Capture the cell that displays the provided text and extract its [x, y] central coordinate. 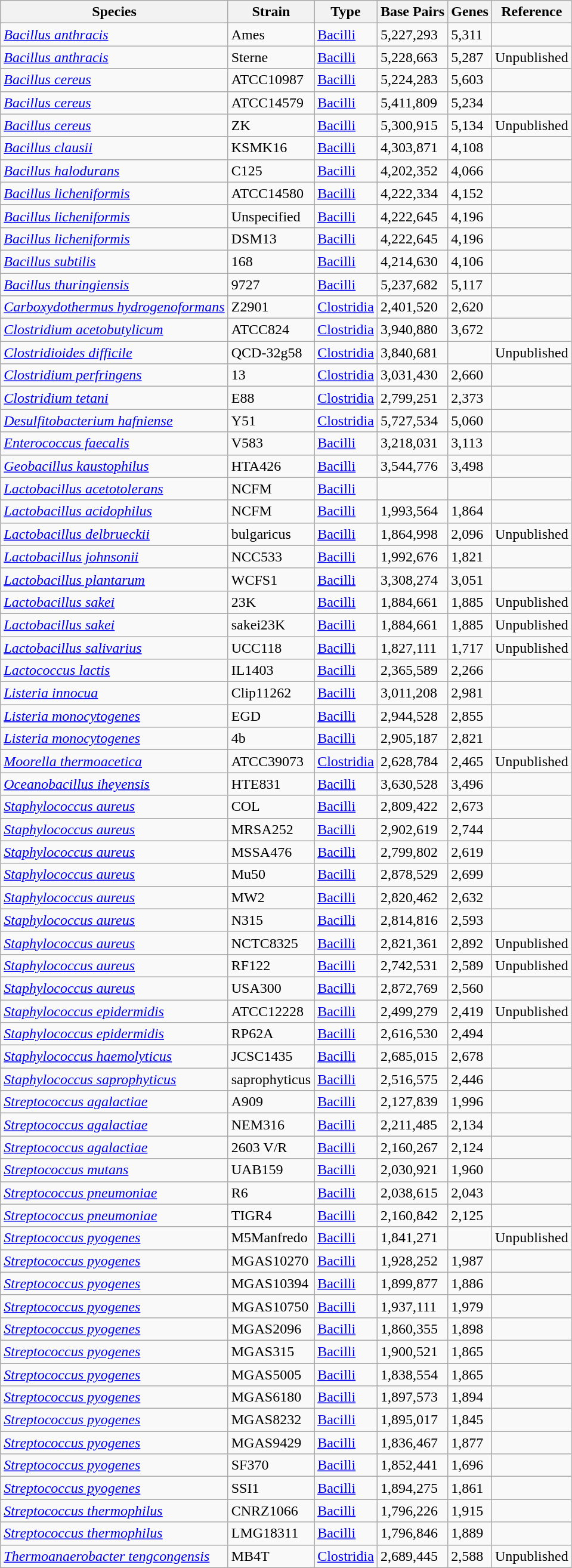
Genes [470, 12]
Geobacillus kaustophilus [115, 466]
2,878,529 [412, 875]
Lactobacillus acidophilus [115, 511]
2603 V/R [271, 1147]
2,699 [470, 875]
UAB159 [271, 1170]
MRSA252 [271, 829]
1,696 [470, 1465]
2,160,267 [412, 1147]
Streptococcus mutans [115, 1170]
IL1403 [271, 671]
R6 [271, 1193]
2,620 [470, 307]
4,214,630 [412, 261]
2,134 [470, 1125]
Enterococcus faecalis [115, 443]
5,228,663 [412, 57]
2,365,589 [412, 671]
23K [271, 602]
HTA426 [271, 466]
3,630,528 [412, 784]
HTE831 [271, 784]
5,411,809 [412, 103]
Reference [531, 12]
5,727,534 [412, 421]
MGAS8232 [271, 1420]
1,987 [470, 1261]
1,898 [470, 1329]
2,742,531 [412, 965]
Bacillus subtilis [115, 261]
NCC533 [271, 557]
2,127,839 [412, 1102]
Type [346, 12]
2,124 [470, 1147]
2,628,784 [412, 761]
4,152 [470, 193]
MGAS10270 [271, 1261]
4,303,871 [412, 148]
3,218,031 [412, 443]
4,108 [470, 148]
2,494 [470, 1034]
2,799,802 [412, 852]
2,799,251 [412, 398]
4,066 [470, 171]
Carboxydothermus hydrogenoformans [115, 307]
Clostridioides difficile [115, 353]
1,860,355 [412, 1329]
2,632 [470, 897]
MGAS10750 [271, 1306]
1,937,111 [412, 1306]
2,902,619 [412, 829]
saprophyticus [271, 1079]
2,905,187 [412, 739]
2,465 [470, 761]
ATCC824 [271, 330]
1,897,573 [412, 1397]
Clostridium perfringens [115, 375]
USA300 [271, 988]
JCSC1435 [271, 1057]
9727 [271, 285]
2,872,769 [412, 988]
1,895,017 [412, 1420]
2,981 [470, 693]
1,836,467 [412, 1443]
2,616,530 [412, 1034]
Unspecified [271, 216]
2,499,279 [412, 1011]
Listeria innocua [115, 693]
Mu50 [271, 875]
3,940,880 [412, 330]
Desulfitobacterium hafniense [115, 421]
2,821,361 [412, 943]
Bacillus thuringiensis [115, 285]
RP62A [271, 1034]
3,031,430 [412, 375]
TIGR4 [271, 1215]
3,544,776 [412, 466]
Clip11262 [271, 693]
Clostridium tetani [115, 398]
1,979 [470, 1306]
Ames [271, 35]
ATCC10987 [271, 80]
Lactobacillus johnsonii [115, 557]
2,038,615 [412, 1193]
E88 [271, 398]
1,889 [470, 1533]
3,051 [470, 579]
2,678 [470, 1057]
Y51 [271, 421]
LMG18311 [271, 1533]
5,237,682 [412, 285]
bulgaricus [271, 534]
5,300,915 [412, 125]
Lactobacillus salivarius [115, 647]
2,560 [470, 988]
2,593 [470, 920]
ATCC39073 [271, 761]
2,589 [470, 965]
2,043 [470, 1193]
5,603 [470, 80]
MGAS315 [271, 1351]
1,915 [470, 1511]
MGAS5005 [271, 1374]
NEM316 [271, 1125]
4,222,334 [412, 193]
Oceanobacillus iheyensis [115, 784]
Staphylococcus saprophyticus [115, 1079]
1,852,441 [412, 1465]
N315 [271, 920]
4,106 [470, 261]
1,993,564 [412, 511]
DSM13 [271, 239]
MB4T [271, 1556]
5,117 [470, 285]
1,864,998 [412, 534]
2,673 [470, 807]
2,892 [470, 943]
2,855 [470, 716]
C125 [271, 171]
Z2901 [271, 307]
COL [271, 807]
CNRZ1066 [271, 1511]
5,287 [470, 57]
Thermoanaerobacter tengcongensis [115, 1556]
4,202,352 [412, 171]
Base Pairs [412, 12]
A909 [271, 1102]
M5Manfredo [271, 1238]
Bacillus clausii [115, 148]
1,928,252 [412, 1261]
Staphylococcus haemolyticus [115, 1057]
2,373 [470, 398]
1,827,111 [412, 647]
1,886 [470, 1283]
3,498 [470, 466]
MGAS6180 [271, 1397]
Bacillus halodurans [115, 171]
2,419 [470, 1011]
Strain [271, 12]
UCC118 [271, 647]
2,401,520 [412, 307]
3,496 [470, 784]
ATCC14579 [271, 103]
2,211,485 [412, 1125]
3,113 [470, 443]
3,011,208 [412, 693]
4b [271, 739]
MGAS9429 [271, 1443]
168 [271, 261]
2,516,575 [412, 1079]
Species [115, 12]
2,160,842 [412, 1215]
SF370 [271, 1465]
1,864 [470, 511]
2,685,015 [412, 1057]
Moorella thermoacetica [115, 761]
1,845 [470, 1420]
2,689,445 [412, 1556]
1,960 [470, 1170]
5,311 [470, 35]
3,308,274 [412, 579]
1,861 [470, 1488]
2,660 [470, 375]
1,894,275 [412, 1488]
2,744 [470, 829]
2,125 [470, 1215]
1,796,846 [412, 1533]
3,672 [470, 330]
2,446 [470, 1079]
1,899,877 [412, 1283]
2,266 [470, 671]
MSSA476 [271, 852]
ZK [271, 125]
1,900,521 [412, 1351]
2,820,462 [412, 897]
Lactococcus lactis [115, 671]
RF122 [271, 965]
1,992,676 [412, 557]
5,060 [470, 421]
1,821 [470, 557]
13 [271, 375]
WCFS1 [271, 579]
NCTC8325 [271, 943]
Lactobacillus delbrueckii [115, 534]
Clostridium acetobutylicum [115, 330]
2,814,816 [412, 920]
1,877 [470, 1443]
SSI1 [271, 1488]
V583 [271, 443]
2,030,921 [412, 1170]
2,821 [470, 739]
EGD [271, 716]
2,809,422 [412, 807]
Sterne [271, 57]
1,838,554 [412, 1374]
5,134 [470, 125]
MGAS10394 [271, 1283]
2,588 [470, 1556]
1,796,226 [412, 1511]
1,894 [470, 1397]
Lactobacillus plantarum [115, 579]
2,944,528 [412, 716]
MGAS2096 [271, 1329]
3,840,681 [412, 353]
QCD-32g58 [271, 353]
ATCC12228 [271, 1011]
sakei23K [271, 625]
1,841,271 [412, 1238]
ATCC14580 [271, 193]
1,717 [470, 647]
2,619 [470, 852]
2,096 [470, 534]
5,234 [470, 103]
MW2 [271, 897]
Lactobacillus acetotolerans [115, 489]
5,224,283 [412, 80]
KSMK16 [271, 148]
5,227,293 [412, 35]
1,996 [470, 1102]
